Find where the given text appears and provide that cell's center as [X, Y] coordinate. 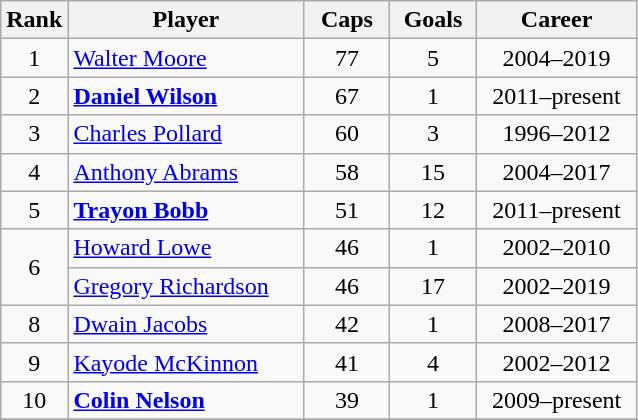
Daniel Wilson [186, 96]
Rank [34, 20]
Career [556, 20]
Dwain Jacobs [186, 324]
60 [347, 134]
2004–2017 [556, 172]
Walter Moore [186, 58]
2 [34, 96]
2002–2010 [556, 248]
15 [433, 172]
2004–2019 [556, 58]
58 [347, 172]
67 [347, 96]
2008–2017 [556, 324]
Trayon Bobb [186, 210]
Charles Pollard [186, 134]
12 [433, 210]
1996–2012 [556, 134]
6 [34, 267]
Anthony Abrams [186, 172]
2002–2012 [556, 362]
2009–present [556, 400]
Kayode McKinnon [186, 362]
Colin Nelson [186, 400]
39 [347, 400]
Howard Lowe [186, 248]
Goals [433, 20]
77 [347, 58]
Gregory Richardson [186, 286]
9 [34, 362]
Player [186, 20]
42 [347, 324]
Caps [347, 20]
8 [34, 324]
2002–2019 [556, 286]
41 [347, 362]
17 [433, 286]
51 [347, 210]
10 [34, 400]
